Identify which cell holds the provided text, then report its [X, Y] central coordinate. 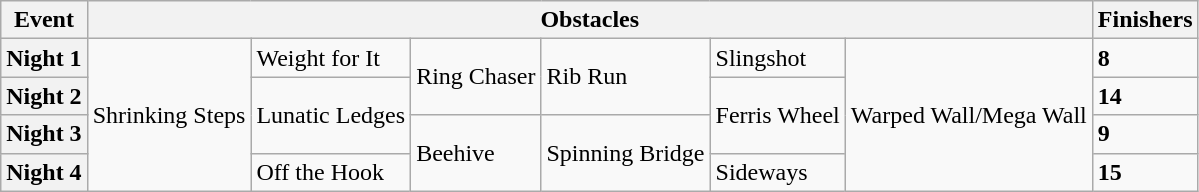
Spinning Bridge [626, 153]
Event [44, 20]
Ring Chaser [476, 77]
Night 2 [44, 96]
8 [1145, 58]
Night 1 [44, 58]
Night 4 [44, 172]
Sideways [778, 172]
Slingshot [778, 58]
Beehive [476, 153]
Warped Wall/Mega Wall [968, 115]
9 [1145, 134]
Off the Hook [331, 172]
Lunatic Ledges [331, 115]
Obstacles [590, 20]
15 [1145, 172]
Ferris Wheel [778, 115]
Finishers [1145, 20]
Rib Run [626, 77]
Night 3 [44, 134]
Shrinking Steps [169, 115]
14 [1145, 96]
Weight for It [331, 58]
